Extract the (X, Y) coordinate from the center of the cell holding the provided text.  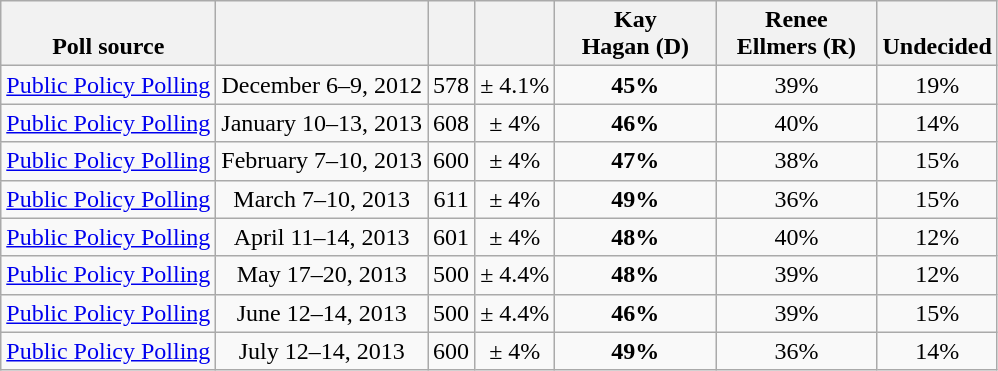
June 12–14, 2013 (322, 313)
March 7–10, 2013 (322, 199)
19% (937, 85)
578 (452, 85)
611 (452, 199)
May 17–20, 2013 (322, 275)
Poll source (108, 34)
38% (796, 161)
Undecided (937, 34)
April 11–14, 2013 (322, 237)
47% (636, 161)
± 4.1% (515, 85)
45% (636, 85)
December 6–9, 2012 (322, 85)
January 10–13, 2013 (322, 123)
601 (452, 237)
July 12–14, 2013 (322, 351)
KayHagan (D) (636, 34)
ReneeEllmers (R) (796, 34)
608 (452, 123)
February 7–10, 2013 (322, 161)
